Return the [X, Y] coordinate for the center point of the cell that contains the specified text.  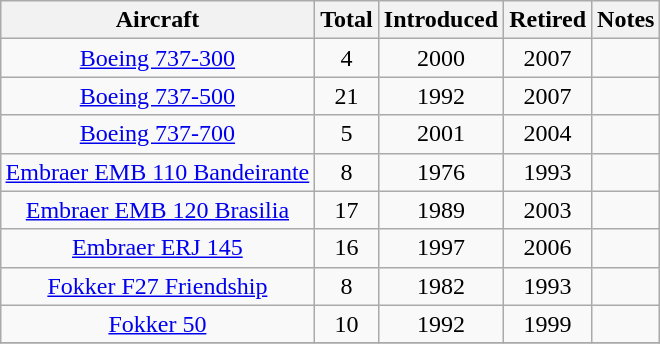
2000 [440, 58]
16 [347, 248]
10 [347, 324]
Embraer EMB 120 Brasilia [158, 210]
Total [347, 20]
Introduced [440, 20]
1982 [440, 286]
Retired [548, 20]
Aircraft [158, 20]
Fokker F27 Friendship [158, 286]
Embraer ERJ 145 [158, 248]
1989 [440, 210]
5 [347, 134]
4 [347, 58]
1999 [548, 324]
Notes [626, 20]
Boeing 737-500 [158, 96]
21 [347, 96]
1997 [440, 248]
Boeing 737-700 [158, 134]
2001 [440, 134]
2003 [548, 210]
2006 [548, 248]
2004 [548, 134]
Boeing 737-300 [158, 58]
17 [347, 210]
Fokker 50 [158, 324]
1976 [440, 172]
Embraer EMB 110 Bandeirante [158, 172]
